Return (x, y) of the center of cell containing provided text 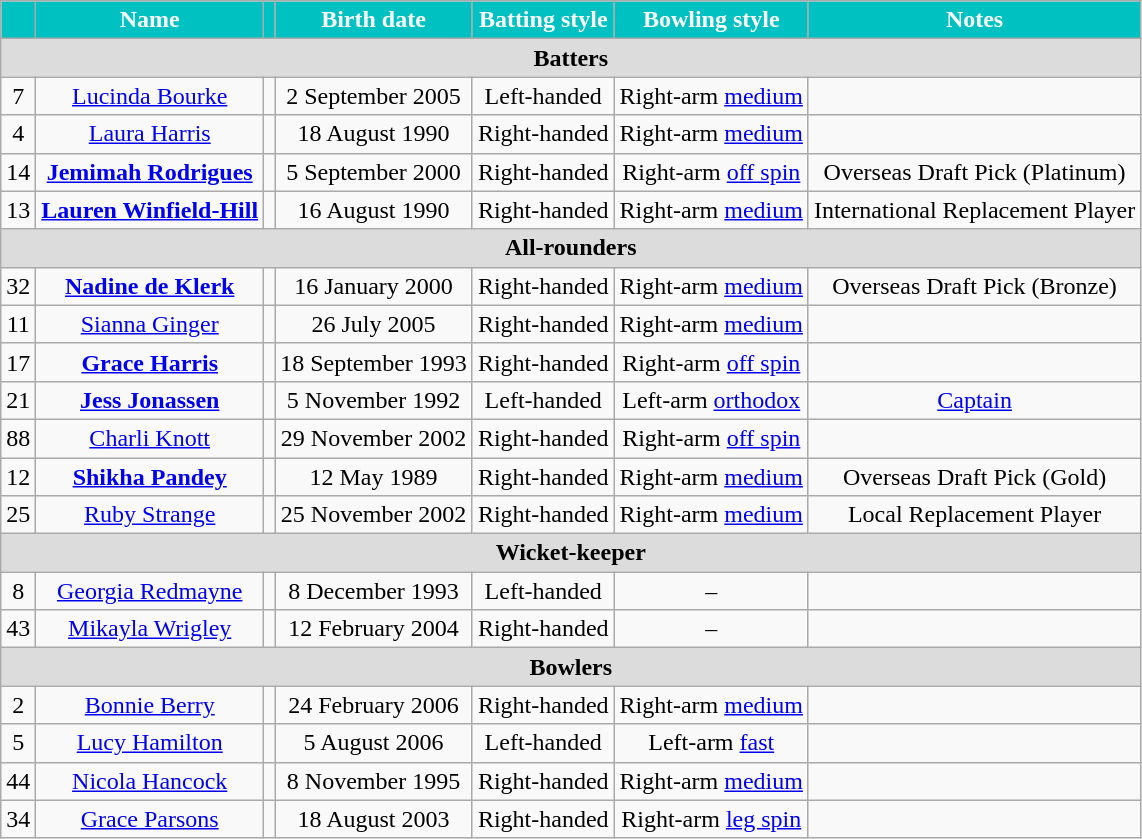
Name (150, 20)
Right-arm leg spin (711, 819)
8 (18, 591)
16 January 2000 (374, 286)
Bowling style (711, 20)
5 November 1992 (374, 400)
Captain (974, 400)
24 February 2006 (374, 705)
Mikayla Wrigley (150, 629)
18 August 1990 (374, 134)
Lucy Hamilton (150, 743)
Ruby Strange (150, 515)
7 (18, 96)
4 (18, 134)
32 (18, 286)
Jemimah Rodrigues (150, 172)
Sianna Ginger (150, 324)
25 (18, 515)
44 (18, 781)
Left-arm orthodox (711, 400)
Laura Harris (150, 134)
Wicket-keeper (571, 553)
Batting style (543, 20)
Local Replacement Player (974, 515)
26 July 2005 (374, 324)
Bonnie Berry (150, 705)
Grace Harris (150, 362)
8 December 1993 (374, 591)
29 November 2002 (374, 438)
Batters (571, 58)
18 September 1993 (374, 362)
18 August 2003 (374, 819)
12 (18, 477)
5 August 2006 (374, 743)
All-rounders (571, 248)
Bowlers (571, 667)
88 (18, 438)
14 (18, 172)
12 May 1989 (374, 477)
Charli Knott (150, 438)
Overseas Draft Pick (Gold) (974, 477)
17 (18, 362)
Lauren Winfield-Hill (150, 210)
Lucinda Bourke (150, 96)
13 (18, 210)
2 (18, 705)
8 November 1995 (374, 781)
Overseas Draft Pick (Platinum) (974, 172)
5 (18, 743)
21 (18, 400)
Birth date (374, 20)
Grace Parsons (150, 819)
Overseas Draft Pick (Bronze) (974, 286)
Notes (974, 20)
11 (18, 324)
43 (18, 629)
25 November 2002 (374, 515)
Nadine de Klerk (150, 286)
Georgia Redmayne (150, 591)
5 September 2000 (374, 172)
16 August 1990 (374, 210)
Shikha Pandey (150, 477)
International Replacement Player (974, 210)
12 February 2004 (374, 629)
Nicola Hancock (150, 781)
34 (18, 819)
Left-arm fast (711, 743)
2 September 2005 (374, 96)
Jess Jonassen (150, 400)
